Pinpoint the cell where the given text exists, returning its (X, Y) midpoint coordinate. 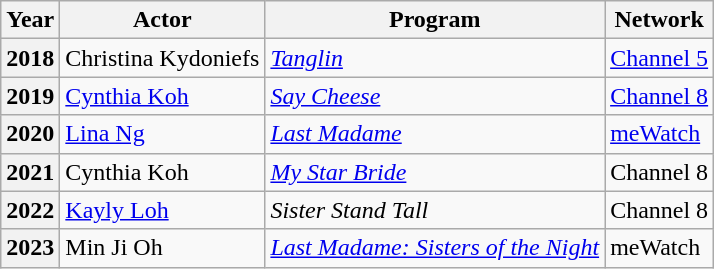
Min Ji Oh (162, 248)
2020 (30, 134)
2023 (30, 248)
Channel 5 (660, 58)
Year (30, 20)
Actor (162, 20)
Network (660, 20)
Lina Ng (162, 134)
Christina Kydoniefs (162, 58)
Sister Stand Tall (435, 210)
2018 (30, 58)
Kayly Loh (162, 210)
Last Madame (435, 134)
Say Cheese (435, 96)
Last Madame: Sisters of the Night (435, 248)
My Star Bride (435, 172)
Tanglin (435, 58)
Program (435, 20)
2019 (30, 96)
2021 (30, 172)
2022 (30, 210)
